Find where the given text appears and provide that cell's center as [X, Y] coordinate. 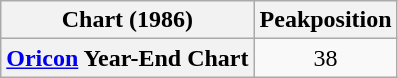
Oricon Year-End Chart [128, 58]
38 [326, 58]
Peakposition [326, 20]
Chart (1986) [128, 20]
